Determine the (X, Y) coordinate at the center of the cell enclosing the given text.  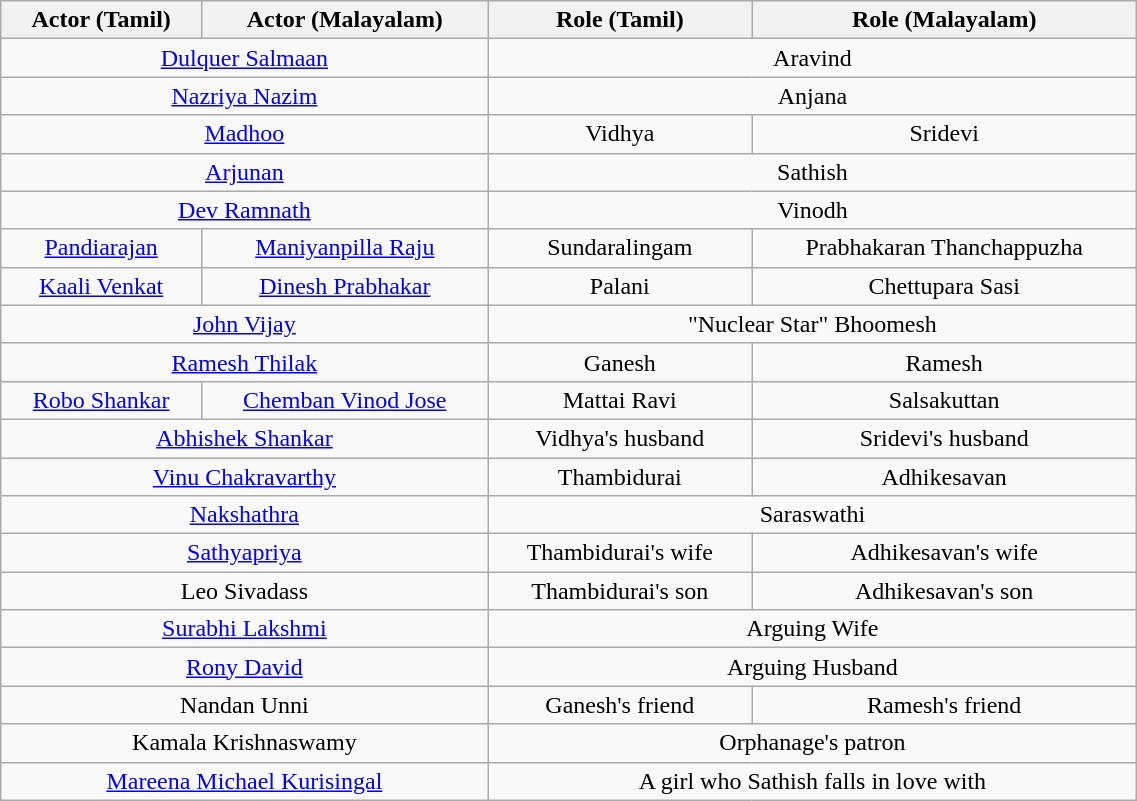
Maniyanpilla Raju (345, 248)
Chettupara Sasi (944, 286)
Dev Ramnath (244, 210)
Abhishek Shankar (244, 438)
Thambidurai (620, 477)
Rony David (244, 667)
Orphanage's patron (812, 743)
Actor (Tamil) (102, 20)
Nakshathra (244, 515)
John Vijay (244, 324)
Sundaralingam (620, 248)
Madhoo (244, 134)
Robo Shankar (102, 400)
Dulquer Salmaan (244, 58)
Ramesh (944, 362)
Arguing Husband (812, 667)
Sathyapriya (244, 553)
Adhikesavan (944, 477)
Sridevi's husband (944, 438)
Kaali Venkat (102, 286)
Nandan Unni (244, 705)
Adhikesavan's son (944, 591)
Role (Malayalam) (944, 20)
Ramesh's friend (944, 705)
Vidhya (620, 134)
Leo Sivadass (244, 591)
Kamala Krishnaswamy (244, 743)
Vidhya's husband (620, 438)
Nazriya Nazim (244, 96)
"Nuclear Star" Bhoomesh (812, 324)
Aravind (812, 58)
Palani (620, 286)
Vinu Chakravarthy (244, 477)
Arjunan (244, 172)
Prabhakaran Thanchappuzha (944, 248)
Arguing Wife (812, 629)
Anjana (812, 96)
Actor (Malayalam) (345, 20)
Thambidurai's son (620, 591)
A girl who Sathish falls in love with (812, 781)
Thambidurai's wife (620, 553)
Salsakuttan (944, 400)
Chemban Vinod Jose (345, 400)
Saraswathi (812, 515)
Adhikesavan's wife (944, 553)
Role (Tamil) (620, 20)
Ramesh Thilak (244, 362)
Ganesh (620, 362)
Mareena Michael Kurisingal (244, 781)
Dinesh Prabhakar (345, 286)
Sridevi (944, 134)
Pandiarajan (102, 248)
Ganesh's friend (620, 705)
Sathish (812, 172)
Vinodh (812, 210)
Mattai Ravi (620, 400)
Surabhi Lakshmi (244, 629)
